Scan for the cell matching the given text and deliver its (x, y) coordinate at center. 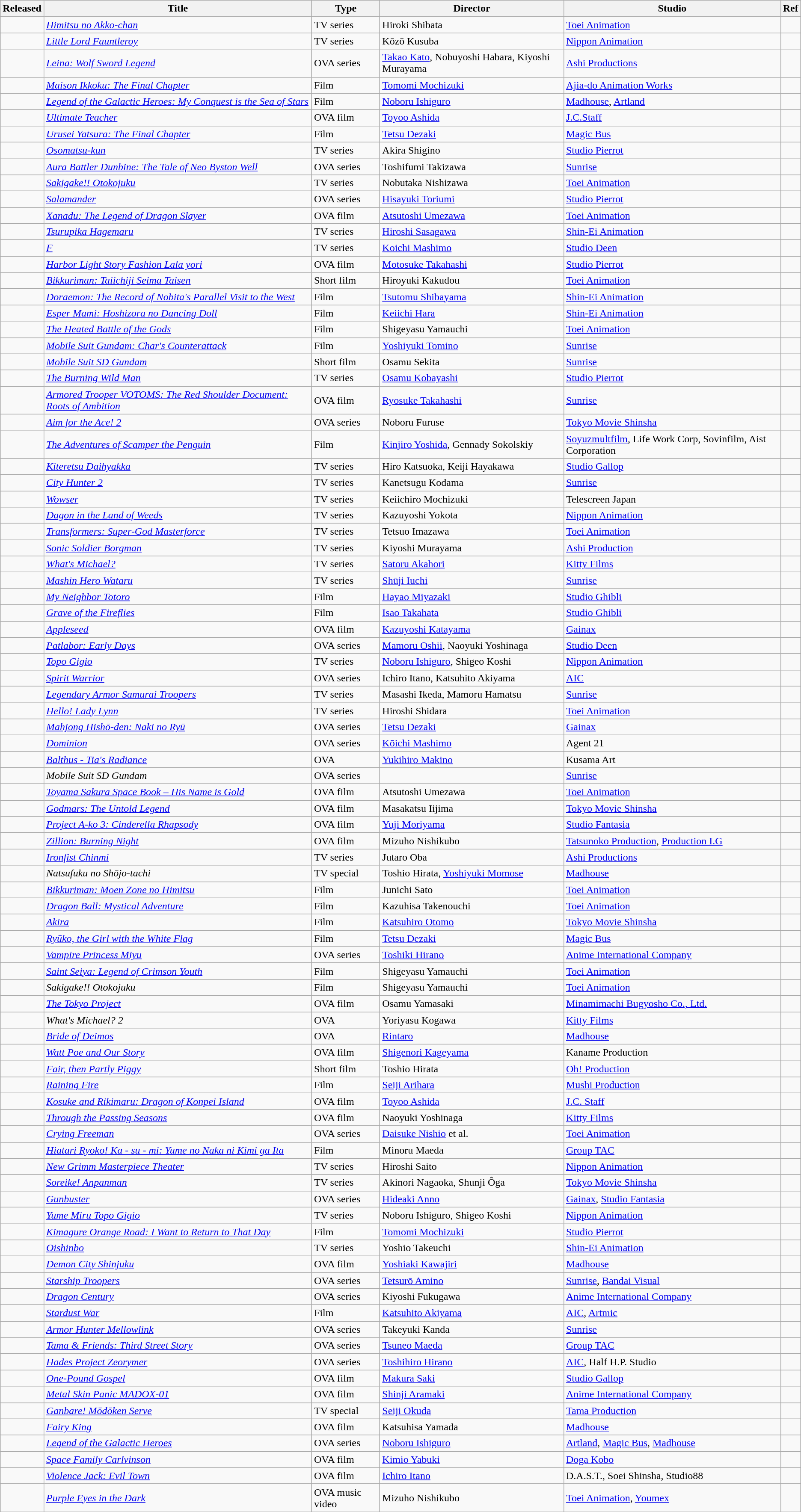
Nobutaka Nishizawa (472, 183)
Gunbuster (178, 1199)
Mobile Suit Gundam: Char's Counterattack (178, 346)
Kiyoshi Murayama (472, 548)
Demon City Shinjuku (178, 1264)
Ashi Production (672, 548)
Kazuyoshi Katayama (472, 629)
Stardust War (178, 1313)
Harbor Light Story Fashion Lala yori (178, 264)
Kanetsugu Kodama (472, 482)
Topo Gigio (178, 662)
Osomatsu-kun (178, 150)
Mushi Production (672, 1085)
Maison Ikkoku: The Final Chapter (178, 85)
Ref (791, 9)
Mashin Hero Wataru (178, 580)
Kinjiro Yoshida, Gennady Sokolskiy (472, 444)
Minamimachi Bugyosho Co., Ltd. (672, 1003)
Urusei Yatsura: The Final Chapter (178, 134)
Toshiki Hirano (472, 955)
Makura Saki (472, 1378)
Doraemon: The Record of Nobita's Parallel Visit to the West (178, 297)
Vampire Princess Miyu (178, 955)
The Tokyo Project (178, 1003)
Akinori Nagaoka, Shunji Ôga (472, 1183)
Ryosuke Takahashi (472, 400)
F (178, 248)
Hello! Lady Lynn (178, 710)
Studio Fantasia (672, 825)
Soreike! Anpanman (178, 1183)
Hideaki Anno (472, 1199)
Tetsurō Amino (472, 1280)
Jutaro Oba (472, 857)
Toei Animation, Youmex (672, 1498)
Kazuhisa Takenouchi (472, 906)
Tatsunoko Production, Production I.G (672, 841)
Legend of the Galactic Heroes: My Conquest is the Sea of Stars (178, 101)
Masakatsu Iijima (472, 808)
Spirit Warrior (178, 678)
Legend of the Galactic Heroes (178, 1443)
Mahjong Hishō-den: Naki no Ryū (178, 727)
Kōzō Kusuba (472, 41)
Kazuyoshi Yokota (472, 515)
New Grimm Masterpiece Theater (178, 1166)
Ganbare! Mōdōken Serve (178, 1411)
Kiyoshi Fukugawa (472, 1297)
AIC, Half H.P. Studio (672, 1362)
Toyama Sakura Space Book – His Name is Gold (178, 792)
What's Michael? (178, 564)
Yume Miru Topo Gigio (178, 1215)
Isao Takahata (472, 613)
Aim for the Ace! 2 (178, 422)
Hiroshi Shidara (472, 710)
Mamoru Oshii, Naoyuki Yoshinaga (472, 645)
Motosuke Takahashi (472, 264)
Leina: Wolf Sword Legend (178, 63)
Armor Hunter Mellowlink (178, 1329)
Through the Passing Seasons (178, 1118)
Hiro Katsuoka, Keiji Hayakawa (472, 466)
The Heated Battle of the Gods (178, 329)
My Neighbor Totoro (178, 597)
Akira (178, 922)
Bride of Deimos (178, 1036)
The Adventures of Scamper the Penguin (178, 444)
Katsuhiro Otomo (472, 922)
Osamu Kobayashi (472, 378)
Yoshiaki Kawajiri (472, 1264)
Godmars: The Untold Legend (178, 808)
Takao Kato, Nobuyoshi Habara, Kiyoshi Murayama (472, 63)
Takeyuki Kanda (472, 1329)
Watt Poe and Our Story (178, 1053)
Akira Shigino (472, 150)
Metal Skin Panic MADOX-01 (178, 1394)
Yuji Moriyama (472, 825)
Toshifumi Takizawa (472, 166)
Hiatari Ryoko! Ka - su - mi: Yume no Naka ni Kimi ga Ita (178, 1150)
Crying Freeman (178, 1134)
Dragon Ball: Mystical Adventure (178, 906)
Zillion: Burning Night (178, 841)
Director (472, 9)
Masashi Ikeda, Mamoru Hamatsu (472, 694)
Doga Kobo (672, 1459)
AIC, Artmic (672, 1313)
Violence Jack: Evil Town (178, 1476)
Kaname Production (672, 1053)
Kiteretsu Daihyakka (178, 466)
Ichiro Itano (472, 1476)
Salamander (178, 199)
Osamu Yamasaki (472, 1003)
Tsutomu Shibayama (472, 297)
Little Lord Fauntleroy (178, 41)
Ryūko, the Girl with the White Flag (178, 938)
Koichi Mashimo (472, 248)
Title (178, 9)
Fairy King (178, 1427)
Esper Mami: Hoshizora no Dancing Doll (178, 313)
Shūji Iuchi (472, 580)
Purple Eyes in the Dark (178, 1498)
Yoshio Takeuchi (472, 1248)
Transformers: Super-God Masterforce (178, 532)
Toshio Hirata (472, 1069)
Hiroki Shibata (472, 25)
Saint Seiya: Legend of Crimson Youth (178, 971)
Himitsu no Akko-chan (178, 25)
Kusama Art (672, 759)
Shinji Aramaki (472, 1394)
Grave of the Fireflies (178, 613)
The Burning Wild Man (178, 378)
Hisayuki Toriumi (472, 199)
Patlabor: Early Days (178, 645)
D.A.S.T., Soei Shinsha, Studio88 (672, 1476)
Satoru Akahori (472, 564)
Studio (672, 9)
Keiichi Hara (472, 313)
Osamu Sekita (472, 362)
Telescreen Japan (672, 499)
City Hunter 2 (178, 482)
Kosuke and Rikimaru: Dragon of Konpei Island (178, 1101)
Ultimate Teacher (178, 118)
Tama Production (672, 1411)
Seiji Okuda (472, 1411)
Yoshiyuki Tomino (472, 346)
Space Family Carlvinson (178, 1459)
Aura Battler Dunbine: The Tale of Neo Byston Well (178, 166)
Sunrise, Bandai Visual (672, 1280)
Balthus - Tia's Radiance (178, 759)
Xanadu: The Legend of Dragon Slayer (178, 215)
Armored Trooper VOTOMS: The Red Shoulder Document: Roots of Ambition (178, 400)
Hiroshi Sasagawa (472, 232)
Legendary Armor Samurai Troopers (178, 694)
Dagon in the Land of Weeds (178, 515)
What's Michael? 2 (178, 1020)
Keiichiro Mochizuki (472, 499)
Raining Fire (178, 1085)
Oishinbo (178, 1248)
Rintaro (472, 1036)
One-Pound Gospel (178, 1378)
Tsuneo Maeda (472, 1346)
Noboru Furuse (472, 422)
Toshihiro Hirano (472, 1362)
Naoyuki Yoshinaga (472, 1118)
Katsuhisa Yamada (472, 1427)
Hayao Miyazaki (472, 597)
Ironfist Chinmi (178, 857)
Kimio Yabuki (472, 1459)
OVA music video (346, 1498)
Dragon Century (178, 1297)
Dominion (178, 743)
Kimagure Orange Road: I Want to Return to That Day (178, 1231)
Junichi Sato (472, 890)
Fair, then Partly Piggy (178, 1069)
J.C. Staff (672, 1101)
Tama & Friends: Third Street Story (178, 1346)
Katsuhito Akiyama (472, 1313)
Tetsuo Imazawa (472, 532)
AIC (672, 678)
Toshio Hirata, Yoshiyuki Momose (472, 873)
Bikkuriman: Taiichiji Seima Taisen (178, 281)
Seiji Arihara (472, 1085)
Ichiro Itano, Katsuhito Akiyama (472, 678)
Natsufuku no Shōjo-tachi (178, 873)
Type (346, 9)
Daisuke Nishio et al. (472, 1134)
Wowser (178, 499)
Ajia-do Animation Works (672, 85)
Yoriyasu Kogawa (472, 1020)
Madhouse, Artland (672, 101)
Released (22, 9)
Appleseed (178, 629)
Soyuzmultfilm, Life Work Corp, Sovinfilm, Aist Corporation (672, 444)
Hiroshi Saito (472, 1166)
Bikkuriman: Moen Zone no Himitsu (178, 890)
Hiroyuki Kakudou (472, 281)
Yukihiro Makino (472, 759)
Starship Troopers (178, 1280)
Sonic Soldier Borgman (178, 548)
Tsurupika Hagemaru (178, 232)
J.C.Staff (672, 118)
Oh! Production (672, 1069)
Agent 21 (672, 743)
Project A-ko 3: Cinderella Rhapsody (178, 825)
Kōichi Mashimo (472, 743)
Shigenori Kageyama (472, 1053)
Hades Project Zeorymer (178, 1362)
Gainax, Studio Fantasia (672, 1199)
Artland, Magic Bus, Madhouse (672, 1443)
Minoru Maeda (472, 1150)
